Find where the given text appears and provide that cell's center as [X, Y] coordinate. 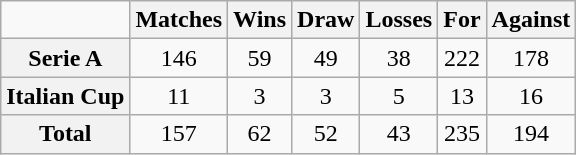
49 [326, 58]
43 [399, 134]
59 [260, 58]
Matches [179, 20]
178 [531, 58]
For [462, 20]
13 [462, 96]
Wins [260, 20]
Against [531, 20]
52 [326, 134]
Losses [399, 20]
157 [179, 134]
Total [66, 134]
11 [179, 96]
146 [179, 58]
Serie A [66, 58]
222 [462, 58]
62 [260, 134]
5 [399, 96]
235 [462, 134]
194 [531, 134]
Italian Cup [66, 96]
38 [399, 58]
16 [531, 96]
Draw [326, 20]
